Find where the given text appears and provide that cell's center as [X, Y] coordinate. 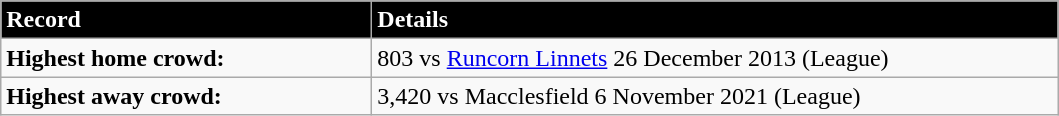
Record [186, 20]
3,420 vs Macclesfield 6 November 2021 (League) [715, 96]
803 vs Runcorn Linnets 26 December 2013 (League) [715, 58]
Highest away crowd: [186, 96]
Details [715, 20]
Highest home crowd: [186, 58]
